Output the [x, y] coordinate of the center of the cell containing the given text.  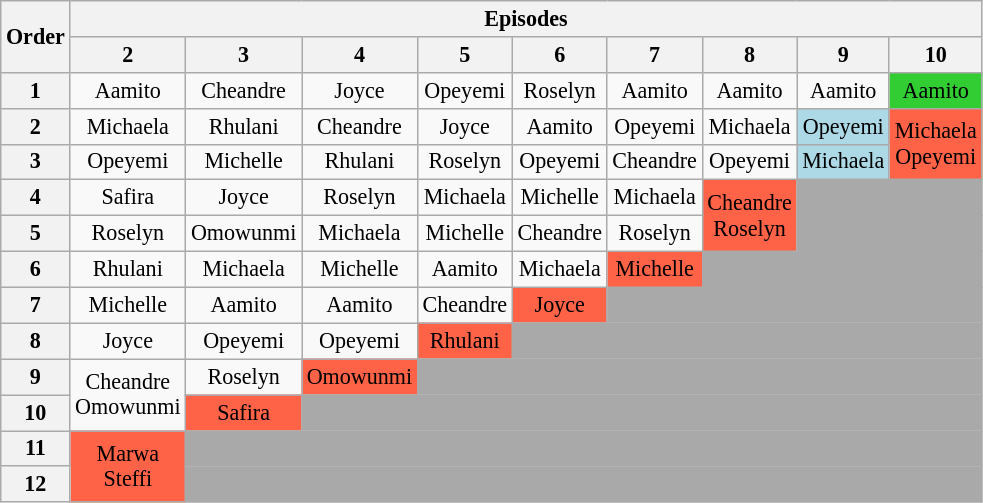
MichaelaOpeyemi [935, 144]
Episodes [526, 18]
1 [36, 90]
12 [36, 484]
Order [36, 36]
MarwaSteffi [128, 466]
11 [36, 448]
CheandreRoselyn [750, 216]
CheandreOmowunmi [128, 395]
